Pinpoint the cell where the given text exists, returning its [x, y] midpoint coordinate. 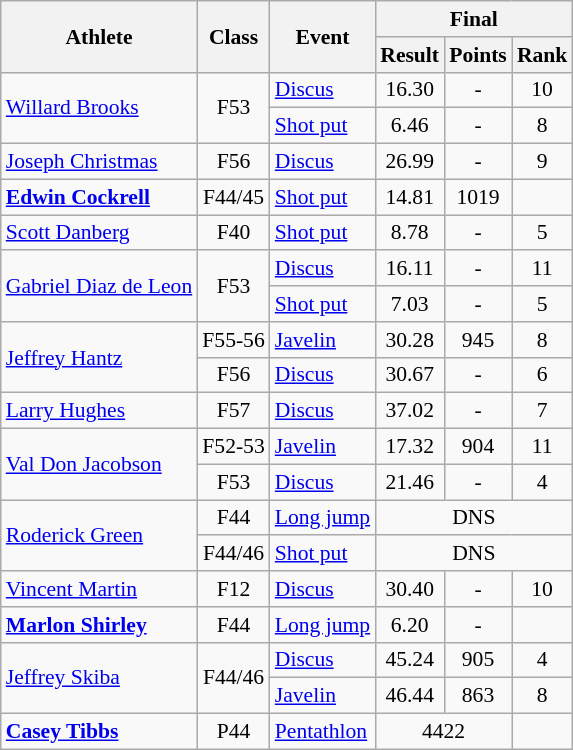
905 [478, 660]
Edwin Cockrell [100, 197]
Pentathlon [322, 732]
P44 [233, 732]
F44/45 [233, 197]
6 [542, 375]
Vincent Martin [100, 589]
7.03 [410, 304]
45.24 [410, 660]
Jeffrey Skiba [100, 678]
30.67 [410, 375]
1019 [478, 197]
7 [542, 411]
Casey Tibbs [100, 732]
Marlon Shirley [100, 625]
Final [474, 19]
21.46 [410, 482]
Class [233, 36]
Points [478, 55]
37.02 [410, 411]
Roderick Green [100, 536]
Joseph Christmas [100, 162]
4422 [444, 732]
8.78 [410, 233]
Val Don Jacobson [100, 464]
F40 [233, 233]
945 [478, 340]
F12 [233, 589]
16.11 [410, 269]
F52-53 [233, 447]
17.32 [410, 447]
Rank [542, 55]
Event [322, 36]
Gabriel Diaz de Leon [100, 286]
904 [478, 447]
6.20 [410, 625]
863 [478, 696]
Larry Hughes [100, 411]
16.30 [410, 90]
Jeffrey Hantz [100, 358]
14.81 [410, 197]
F57 [233, 411]
F55-56 [233, 340]
26.99 [410, 162]
30.28 [410, 340]
Result [410, 55]
9 [542, 162]
6.46 [410, 126]
Scott Danberg [100, 233]
Willard Brooks [100, 108]
46.44 [410, 696]
30.40 [410, 589]
Athlete [100, 36]
